Scan for the cell matching the given text and deliver its (X, Y) coordinate at center. 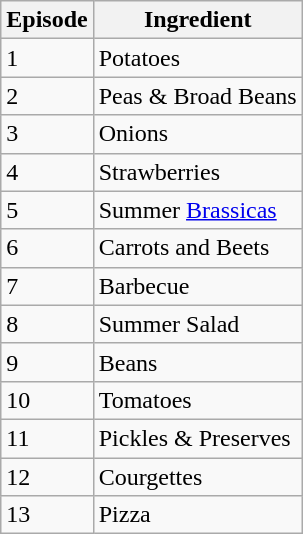
4 (47, 172)
Onions (198, 134)
8 (47, 324)
Summer Salad (198, 324)
Tomatoes (198, 400)
Potatoes (198, 58)
5 (47, 210)
11 (47, 438)
10 (47, 400)
Ingredient (198, 20)
Episode (47, 20)
7 (47, 286)
Peas & Broad Beans (198, 96)
6 (47, 248)
12 (47, 477)
Courgettes (198, 477)
Summer Brassicas (198, 210)
3 (47, 134)
2 (47, 96)
1 (47, 58)
Strawberries (198, 172)
9 (47, 362)
Pickles & Preserves (198, 438)
Beans (198, 362)
Carrots and Beets (198, 248)
13 (47, 515)
Pizza (198, 515)
Barbecue (198, 286)
